From the cell containing the given text, extract its center point as (X, Y) coordinate. 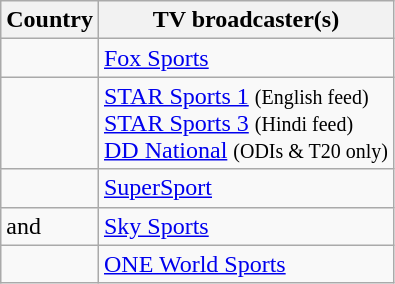
Fox Sports (246, 58)
Sky Sports (246, 226)
Country (50, 20)
STAR Sports 1 (English feed)STAR Sports 3 (Hindi feed)DD National (ODIs & T20 only) (246, 123)
and (50, 226)
ONE World Sports (246, 264)
SuperSport (246, 188)
TV broadcaster(s) (246, 20)
